Capture the cell that displays the provided text and extract its (X, Y) central coordinate. 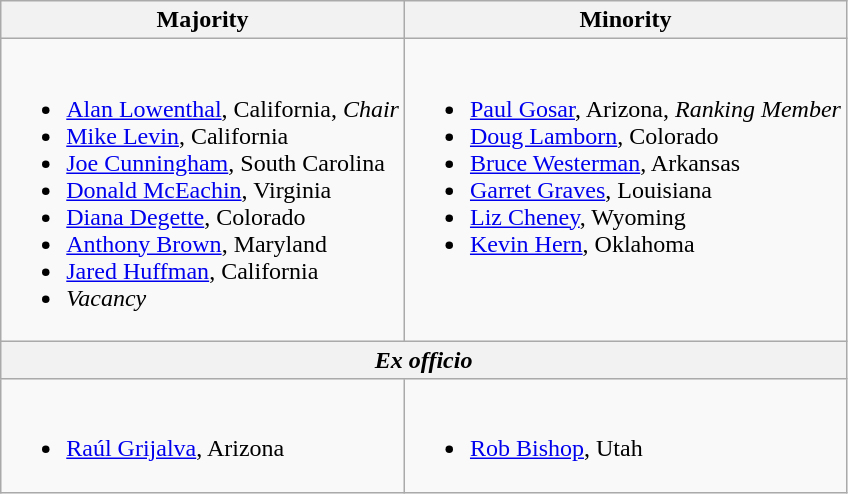
Raúl Grijalva, Arizona (203, 436)
Ex officio (424, 360)
Majority (203, 20)
Paul Gosar, Arizona, Ranking MemberDoug Lamborn, ColoradoBruce Westerman, ArkansasGarret Graves, LouisianaLiz Cheney, WyomingKevin Hern, Oklahoma (625, 190)
Minority (625, 20)
Rob Bishop, Utah (625, 436)
